Search for the cell housing the specified text and yield its [X, Y] center coordinate. 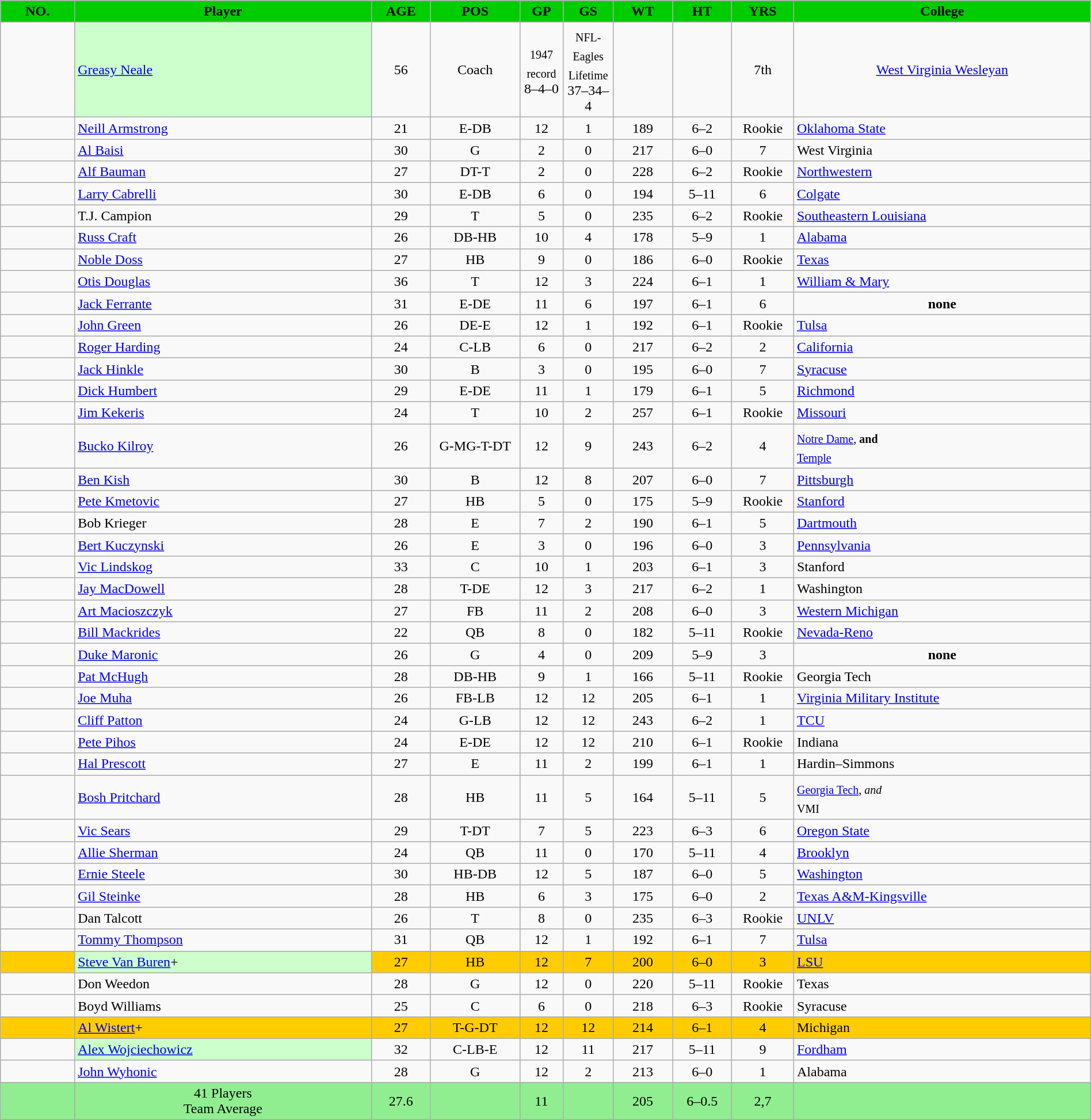
Russ Craft [223, 238]
Cliff Patton [223, 720]
Jay MacDowell [223, 589]
College [942, 12]
Virginia Military Institute [942, 698]
FB [475, 611]
189 [643, 128]
Notre Dame, and Temple [942, 446]
Western Michigan [942, 611]
Vic Lindskog [223, 567]
25 [400, 1006]
Player [223, 12]
Northwestern [942, 172]
AGE [400, 12]
Alf Bauman [223, 172]
207 [643, 479]
187 [643, 874]
213 [643, 1071]
209 [643, 655]
Joe Muha [223, 698]
27.6 [400, 1101]
GS [588, 12]
Pete Pihos [223, 742]
203 [643, 567]
Georgia Tech [942, 676]
Pete Kmetovic [223, 501]
194 [643, 194]
California [942, 347]
210 [643, 742]
7th [763, 70]
Art Macioszczyk [223, 611]
Ernie Steele [223, 874]
Roger Harding [223, 347]
Vic Sears [223, 831]
C-LB [475, 347]
LSU [942, 962]
G-MG-T-DT [475, 446]
HT [702, 12]
C-LB-E [475, 1049]
West Virginia [942, 150]
Jim Kekeris [223, 413]
Dick Humbert [223, 391]
Alex Wojciechowicz [223, 1049]
Georgia Tech, andVMI [942, 797]
William & Mary [942, 281]
Michigan [942, 1027]
TCU [942, 720]
Tommy Thompson [223, 940]
190 [643, 523]
Coach [475, 70]
John Green [223, 325]
Steve Van Buren+ [223, 962]
196 [643, 545]
Richmond [942, 391]
Gil Steinke [223, 896]
T.J. Campion [223, 216]
Allie Sherman [223, 853]
199 [643, 764]
220 [643, 984]
T-G-DT [475, 1027]
197 [643, 303]
G-LB [475, 720]
Hardin–Simmons [942, 764]
Oklahoma State [942, 128]
Bucko Kilroy [223, 446]
Fordham [942, 1049]
Brooklyn [942, 853]
22 [400, 633]
166 [643, 676]
Don Weedon [223, 984]
Duke Maronic [223, 655]
Jack Ferrante [223, 303]
Pennsylvania [942, 545]
182 [643, 633]
2,7 [763, 1101]
UNLV [942, 918]
32 [400, 1049]
Greasy Neale [223, 70]
Missouri [942, 413]
228 [643, 172]
Ben Kish [223, 479]
Bob Krieger [223, 523]
GP [541, 12]
Dartmouth [942, 523]
6–0.5 [702, 1101]
195 [643, 369]
186 [643, 259]
179 [643, 391]
164 [643, 797]
Hal Prescott [223, 764]
Noble Doss [223, 259]
41 Players Team Average [223, 1101]
208 [643, 611]
WT [643, 12]
257 [643, 413]
200 [643, 962]
224 [643, 281]
Bosh Pritchard [223, 797]
HB-DB [475, 874]
YRS [763, 12]
Nevada-Reno [942, 633]
Jack Hinkle [223, 369]
FB-LB [475, 698]
Bert Kuczynski [223, 545]
178 [643, 238]
Neill Armstrong [223, 128]
T-DT [475, 831]
56 [400, 70]
33 [400, 567]
214 [643, 1027]
Indiana [942, 742]
T-DE [475, 589]
36 [400, 281]
POS [475, 12]
NO. [38, 12]
21 [400, 128]
1947 record8–4–0 [541, 70]
John Wyhonic [223, 1071]
Al Wistert+ [223, 1027]
Bill Mackrides [223, 633]
Oregon State [942, 831]
Texas A&M-Kingsville [942, 896]
170 [643, 853]
223 [643, 831]
218 [643, 1006]
Otis Douglas [223, 281]
Colgate [942, 194]
DE-E [475, 325]
Dan Talcott [223, 918]
Al Baisi [223, 150]
NFL-Eagles Lifetime37–34–4 [588, 70]
Southeastern Louisiana [942, 216]
DT-T [475, 172]
Pittsburgh [942, 479]
West Virginia Wesleyan [942, 70]
Boyd Williams [223, 1006]
Pat McHugh [223, 676]
Larry Cabrelli [223, 194]
